Provide the [X, Y] coordinate of the cell's center where the given text is located.  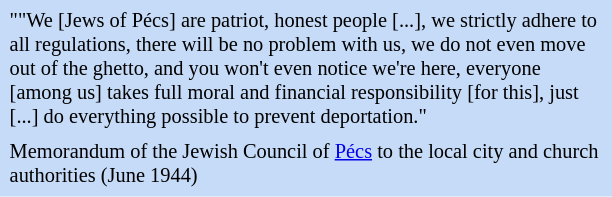
Memorandum of the Jewish Council of Pécs to the local city and church authorities (June 1944) [306, 164]
